Detect which cell encompasses the target text, then output its [x, y] center coordinate. 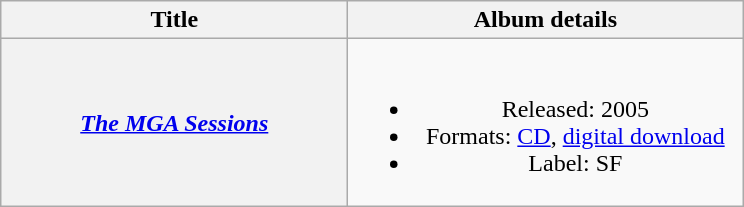
Album details [546, 20]
Released: 2005Formats: CD, digital downloadLabel: SF [546, 122]
The MGA Sessions [174, 122]
Title [174, 20]
